Extract the [X, Y] coordinate from the center of the cell holding the provided text.  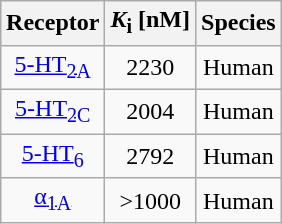
5-HT2A [53, 67]
>1000 [150, 200]
2230 [150, 67]
5-HT2C [53, 111]
5-HT6 [53, 156]
2792 [150, 156]
Ki [nM] [150, 23]
2004 [150, 111]
α1A [53, 200]
Receptor [53, 23]
Species [239, 23]
